Return [X, Y] of the center of cell containing provided text 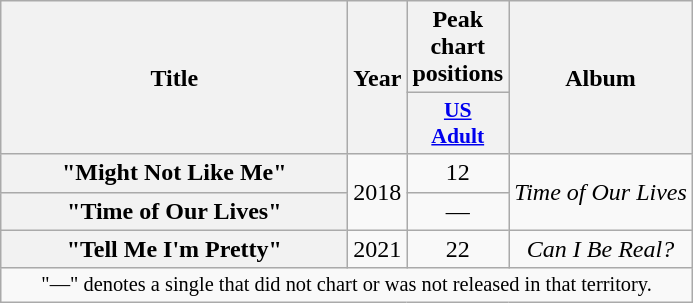
"—" denotes a single that did not chart or was not released in that territory. [347, 285]
Year [378, 78]
Peak chart positions [458, 47]
"Might Not Like Me" [174, 173]
USAdult [458, 124]
12 [458, 173]
22 [458, 249]
Album [601, 78]
Can I Be Real? [601, 249]
"Tell Me I'm Pretty" [174, 249]
Title [174, 78]
2018 [378, 192]
2021 [378, 249]
— [458, 211]
"Time of Our Lives" [174, 211]
Time of Our Lives [601, 192]
